From the cell containing the given text, extract its center point as (X, Y) coordinate. 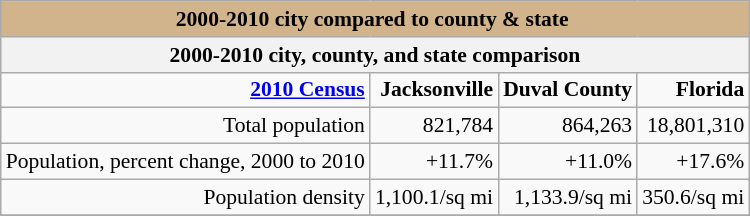
+17.6% (693, 161)
Florida (693, 90)
Population density (186, 197)
+11.0% (568, 161)
+11.7% (434, 161)
350.6/sq mi (693, 197)
864,263 (568, 126)
2010 Census (186, 90)
2000-2010 city compared to county & state (376, 19)
2000-2010 city, county, and state comparison (376, 54)
1,100.1/sq mi (434, 197)
821,784 (434, 126)
18,801,310 (693, 126)
Population, percent change, 2000 to 2010 (186, 161)
Total population (186, 126)
Duval County (568, 90)
Jacksonville (434, 90)
1,133.9/sq mi (568, 197)
